Return (X, Y) of the center of cell containing provided text 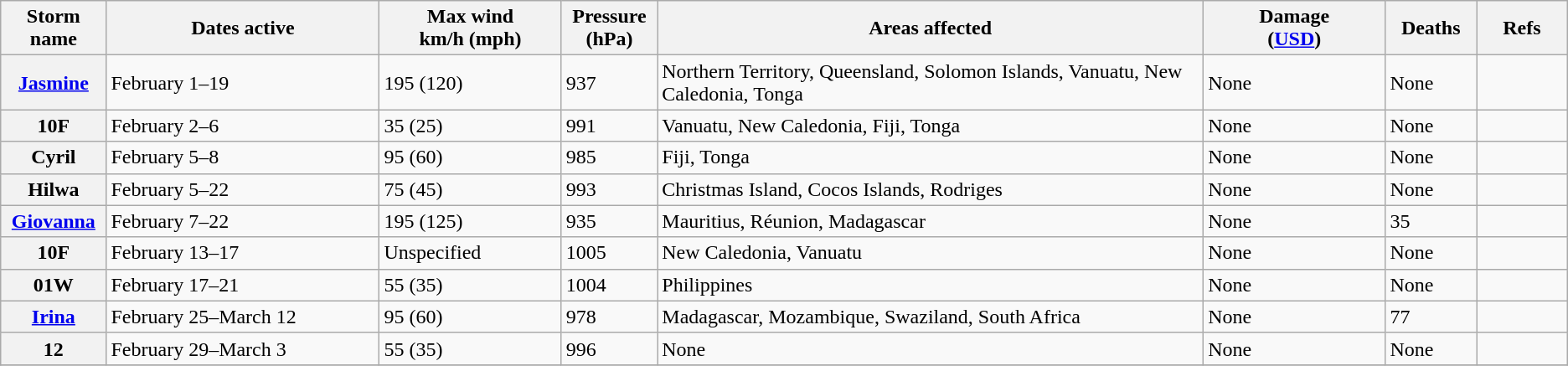
Damage(USD) (1295, 28)
Christmas Island, Cocos Islands, Rodriges (931, 189)
937 (610, 82)
Northern Territory, Queensland, Solomon Islands, Vanuatu, New Caledonia, Tonga (931, 82)
01W (54, 285)
75 (45) (471, 189)
12 (54, 348)
935 (610, 221)
Pressure(hPa) (610, 28)
Hilwa (54, 189)
Areas affected (931, 28)
Storm name (54, 28)
1004 (610, 285)
35 (1431, 221)
February 5–22 (243, 189)
Max windkm/h (mph) (471, 28)
Cyril (54, 157)
993 (610, 189)
Refs (1523, 28)
Mauritius, Réunion, Madagascar (931, 221)
985 (610, 157)
77 (1431, 317)
Giovanna (54, 221)
996 (610, 348)
991 (610, 126)
Philippines (931, 285)
Fiji, Tonga (931, 157)
35 (25) (471, 126)
Dates active (243, 28)
1005 (610, 253)
Vanuatu, New Caledonia, Fiji, Tonga (931, 126)
New Caledonia, Vanuatu (931, 253)
Deaths (1431, 28)
February 1–19 (243, 82)
195 (125) (471, 221)
February 2–6 (243, 126)
Madagascar, Mozambique, Swaziland, South Africa (931, 317)
Irina (54, 317)
February 29–March 3 (243, 348)
February 5–8 (243, 157)
195 (120) (471, 82)
February 13–17 (243, 253)
Jasmine (54, 82)
February 17–21 (243, 285)
February 7–22 (243, 221)
February 25–March 12 (243, 317)
978 (610, 317)
Unspecified (471, 253)
